Detect which cell encompasses the target text, then output its (X, Y) center coordinate. 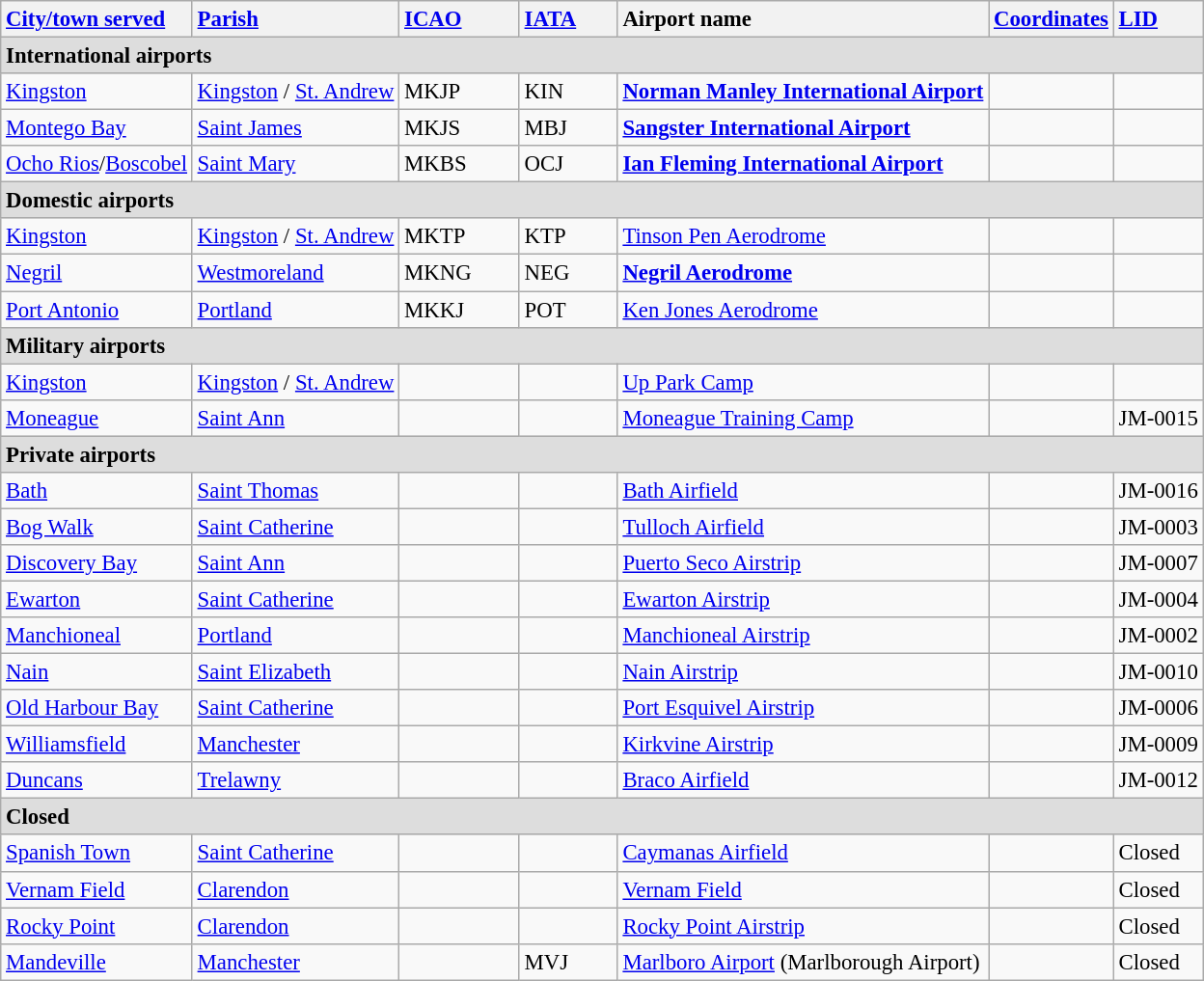
Port Antonio (96, 310)
JM-0009 (1158, 745)
Airport name (803, 19)
Ocho Rios/Boscobel (96, 164)
MKJP (459, 92)
Nain (96, 672)
Sangster International Airport (803, 128)
Tulloch Airfield (803, 527)
Westmoreland (295, 273)
Mandeville (96, 962)
Trelawny (295, 780)
Negril Aerodrome (803, 273)
MBJ (568, 128)
Nain Airstrip (803, 672)
JM-0006 (1158, 708)
Private airports (602, 454)
MKJS (459, 128)
Ewarton Airstrip (803, 599)
LID (1158, 19)
Up Park Camp (803, 382)
Ewarton (96, 599)
Montego Bay (96, 128)
Norman Manley International Airport (803, 92)
Military airports (602, 345)
Negril (96, 273)
Moneague (96, 418)
MKNG (459, 273)
Caymanas Airfield (803, 854)
Domestic airports (602, 201)
Bath Airfield (803, 491)
Puerto Seco Airstrip (803, 563)
Williamsfield (96, 745)
ICAO (459, 19)
Marlboro Airport (Marlborough Airport) (803, 962)
Discovery Bay (96, 563)
Rocky Point (96, 926)
KTP (568, 236)
JM-0002 (1158, 636)
Saint James (295, 128)
MKBS (459, 164)
NEG (568, 273)
Parish (295, 19)
Moneague Training Camp (803, 418)
Duncans (96, 780)
Port Esquivel Airstrip (803, 708)
Rocky Point Airstrip (803, 926)
MKKJ (459, 310)
IATA (568, 19)
Saint Thomas (295, 491)
Kirkvine Airstrip (803, 745)
Braco Airfield (803, 780)
Bath (96, 491)
JM-0012 (1158, 780)
Manchioneal Airstrip (803, 636)
Saint Elizabeth (295, 672)
Coordinates (1052, 19)
Ken Jones Aerodrome (803, 310)
Saint Mary (295, 164)
MKTP (459, 236)
JM-0015 (1158, 418)
International airports (602, 56)
JM-0004 (1158, 599)
JM-0016 (1158, 491)
Manchioneal (96, 636)
JM-0010 (1158, 672)
JM-0007 (1158, 563)
MVJ (568, 962)
Ian Fleming International Airport (803, 164)
Spanish Town (96, 854)
OCJ (568, 164)
Old Harbour Bay (96, 708)
POT (568, 310)
JM-0003 (1158, 527)
Tinson Pen Aerodrome (803, 236)
Bog Walk (96, 527)
City/town served (96, 19)
KIN (568, 92)
